From the cell containing the given text, extract its center point as (x, y) coordinate. 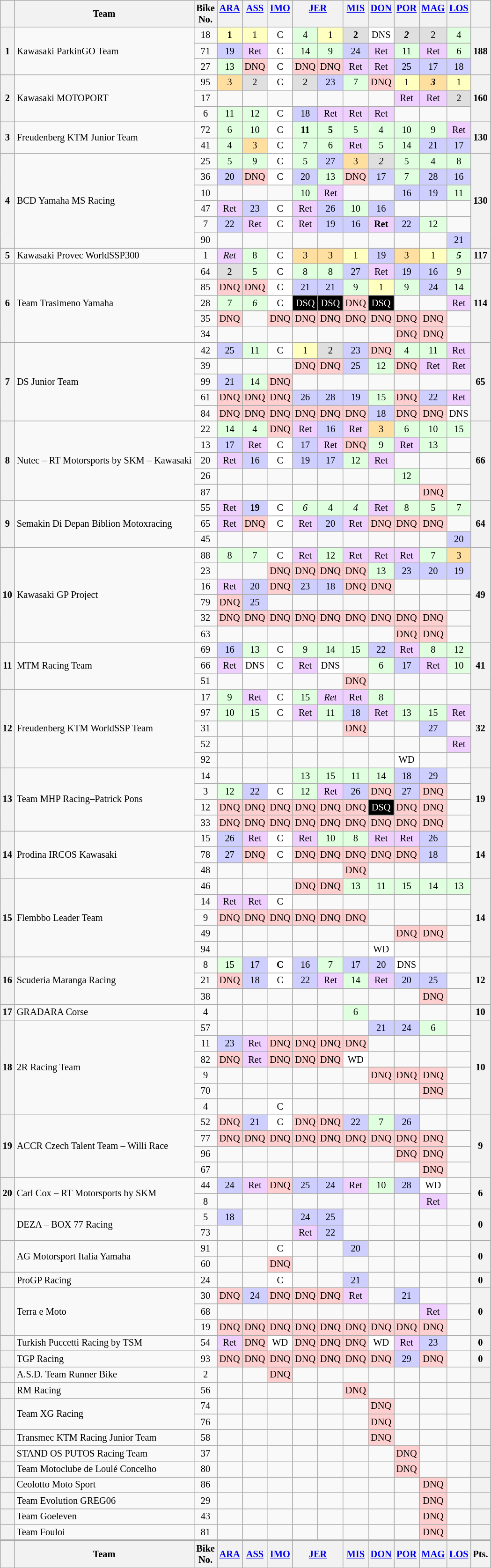
43 (205, 1516)
Team MHP Racing–Patrick Pons (104, 800)
Team Evolution GREG06 (104, 1501)
92 (205, 760)
Team Goeleven (104, 1516)
86 (205, 1485)
80 (205, 1469)
Kawasaki MOTOPORT (104, 98)
Kawasaki GP Project (104, 595)
95 (205, 82)
74 (205, 1406)
ProGP Racing (104, 1280)
97 (205, 713)
96 (205, 1154)
51 (205, 681)
117 (480, 256)
Turkish Puccetti Racing by TSM (104, 1343)
82 (205, 1060)
AG Motorsport Italia Yamaha (104, 1257)
STAND OS PUTOS Racing Team (104, 1453)
85 (205, 287)
A.S.D. Team Runner Bike (104, 1375)
TGP Racing (104, 1359)
Pts. (480, 1554)
46 (205, 886)
84 (205, 413)
Nutec – RT Motorsports by SKM – Kawasaki (104, 460)
2R Racing Team (104, 1067)
Semakin Di Depan Biblion Motoxracing (104, 523)
DS Junior Team (104, 382)
DEZA – BOX 77 Racing (104, 1225)
31 (205, 729)
Scuderia Maranga Racing (104, 980)
81 (205, 1532)
ACCR Czech Talent Team – Willi Race (104, 1146)
34 (205, 334)
99 (205, 382)
Team XG Racing (104, 1414)
35 (205, 319)
Team Fouloi (104, 1532)
61 (205, 398)
114 (480, 303)
37 (205, 1453)
Team Trasimeno Yamaha (104, 303)
42 (205, 350)
GRADARA Corse (104, 1012)
72 (205, 130)
45 (205, 539)
88 (205, 555)
87 (205, 492)
90 (205, 240)
BCD Yamaha MS Racing (104, 200)
47 (205, 208)
67 (205, 1170)
188 (480, 51)
33 (205, 823)
58 (205, 1437)
MTM Racing Team (104, 666)
Kawasaki Provec WorldSSP300 (104, 256)
44 (205, 1185)
Transmec KTM Racing Junior Team (104, 1437)
56 (205, 1390)
RM Racing (104, 1390)
57 (205, 1028)
54 (205, 1343)
77 (205, 1138)
36 (205, 177)
38 (205, 996)
Flembbo Leader Team (104, 917)
78 (205, 854)
91 (205, 1249)
94 (205, 949)
76 (205, 1422)
68 (205, 1311)
69 (205, 650)
79 (205, 603)
71 (205, 51)
Prodina IRCOS Kawasaki (104, 854)
160 (480, 98)
Freudenberg KTM Junior Team (104, 138)
Team Motoclube de Loulé Concelho (104, 1469)
63 (205, 634)
93 (205, 1359)
73 (205, 1233)
Ceolotto Moto Sport (104, 1485)
Kawasaki ParkinGO Team (104, 51)
Freudenberg KTM WorldSSP Team (104, 729)
Carl Cox – RT Motorsports by SKM (104, 1193)
30 (205, 1296)
70 (205, 1091)
48 (205, 870)
55 (205, 508)
Terra e Moto (104, 1311)
39 (205, 366)
60 (205, 1264)
